Search for the cell housing the specified text and yield its (x, y) center coordinate. 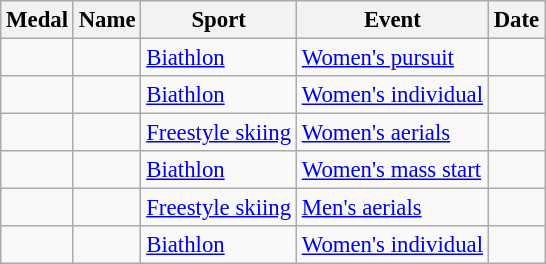
Sport (219, 20)
Women's pursuit (392, 58)
Medal (38, 20)
Women's mass start (392, 170)
Men's aerials (392, 208)
Date (516, 20)
Women's aerials (392, 133)
Event (392, 20)
Name (107, 20)
